For the text-containing cell, return its midpoint in (X, Y) coordinate format. 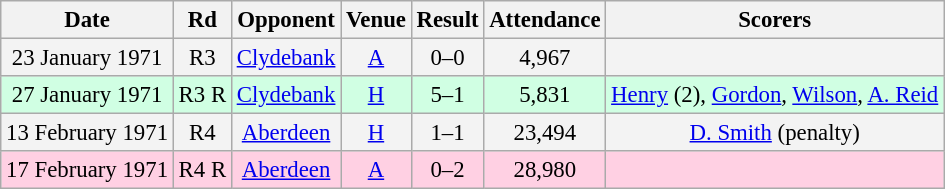
5,831 (545, 95)
28,980 (545, 170)
0–0 (448, 58)
R3 (202, 58)
4,967 (545, 58)
R3 R (202, 95)
Result (448, 20)
Date (88, 20)
27 January 1971 (88, 95)
1–1 (448, 133)
Henry (2), Gordon, Wilson, A. Reid (775, 95)
Opponent (286, 20)
0–2 (448, 170)
17 February 1971 (88, 170)
Rd (202, 20)
13 February 1971 (88, 133)
23 January 1971 (88, 58)
D. Smith (penalty) (775, 133)
Attendance (545, 20)
R4 R (202, 170)
23,494 (545, 133)
Scorers (775, 20)
Venue (376, 20)
5–1 (448, 95)
R4 (202, 133)
